Return the [X, Y] coordinate for the center point of the cell that contains the specified text.  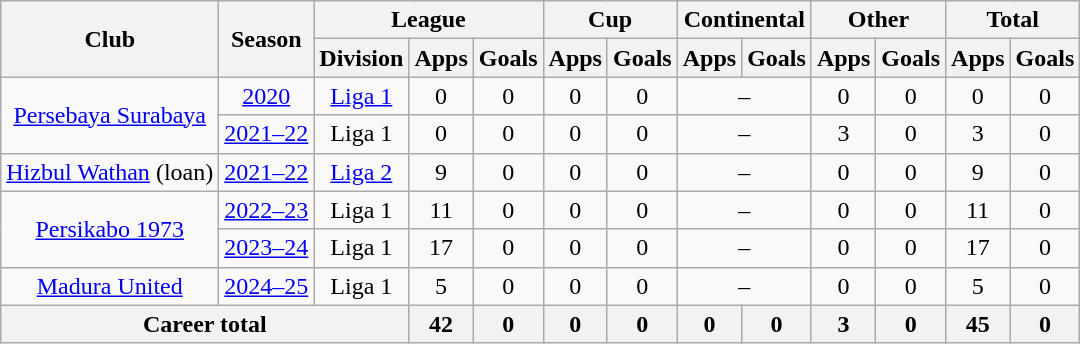
Club [110, 39]
Cup [610, 20]
Persebaya Surabaya [110, 115]
Continental [744, 20]
Liga 2 [362, 172]
Persikabo 1973 [110, 229]
2023–24 [266, 248]
Season [266, 39]
League [428, 20]
Division [362, 58]
Total [1013, 20]
Madura United [110, 286]
42 [441, 324]
2020 [266, 96]
Hizbul Wathan (loan) [110, 172]
2022–23 [266, 210]
45 [978, 324]
2024–25 [266, 286]
Career total [205, 324]
Other [878, 20]
